Scan for the cell matching the given text and deliver its (x, y) coordinate at center. 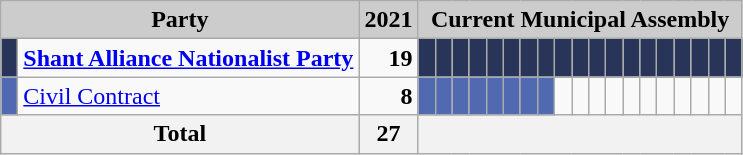
Civil Contract (188, 96)
Current Municipal Assembly (580, 20)
Shant Alliance Nationalist Party (188, 58)
Party (180, 20)
27 (388, 134)
Total (180, 134)
19 (388, 58)
2021 (388, 20)
8 (388, 96)
